Capture the cell that displays the provided text and extract its [x, y] central coordinate. 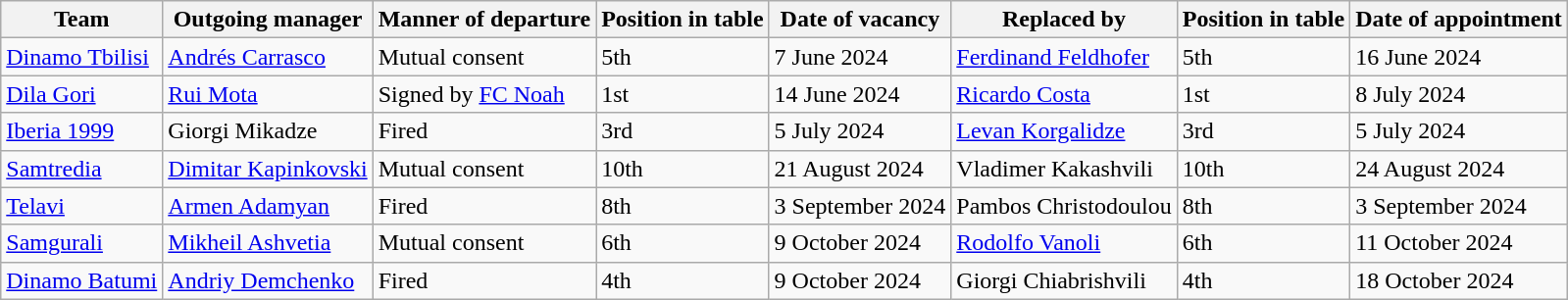
Ferdinand Feldhofer [1064, 57]
Ricardo Costa [1064, 94]
Andrés Carrasco [268, 57]
Team [82, 20]
Manner of departure [484, 20]
Dimitar Kapinkovski [268, 169]
Telavi [82, 206]
16 June 2024 [1459, 57]
Andriy Demchenko [268, 280]
Dinamo Tbilisi [82, 57]
Giorgi Chiabrishvili [1064, 280]
Iberia 1999 [82, 131]
14 June 2024 [860, 94]
18 October 2024 [1459, 280]
24 August 2024 [1459, 169]
Vladimer Kakashvili [1064, 169]
Dinamo Batumi [82, 280]
Giorgi Mikadze [268, 131]
8 July 2024 [1459, 94]
Levan Korgalidze [1064, 131]
Date of appointment [1459, 20]
Date of vacancy [860, 20]
21 August 2024 [860, 169]
Outgoing manager [268, 20]
11 October 2024 [1459, 243]
Rodolfo Vanoli [1064, 243]
Replaced by [1064, 20]
Rui Mota [268, 94]
Dila Gori [82, 94]
Samgurali [82, 243]
7 June 2024 [860, 57]
Samtredia [82, 169]
Mikheil Ashvetia [268, 243]
Signed by FC Noah [484, 94]
Armen Adamyan [268, 206]
Pambos Christodoulou [1064, 206]
